Extract the (x, y) coordinate from the center of the cell holding the provided text.  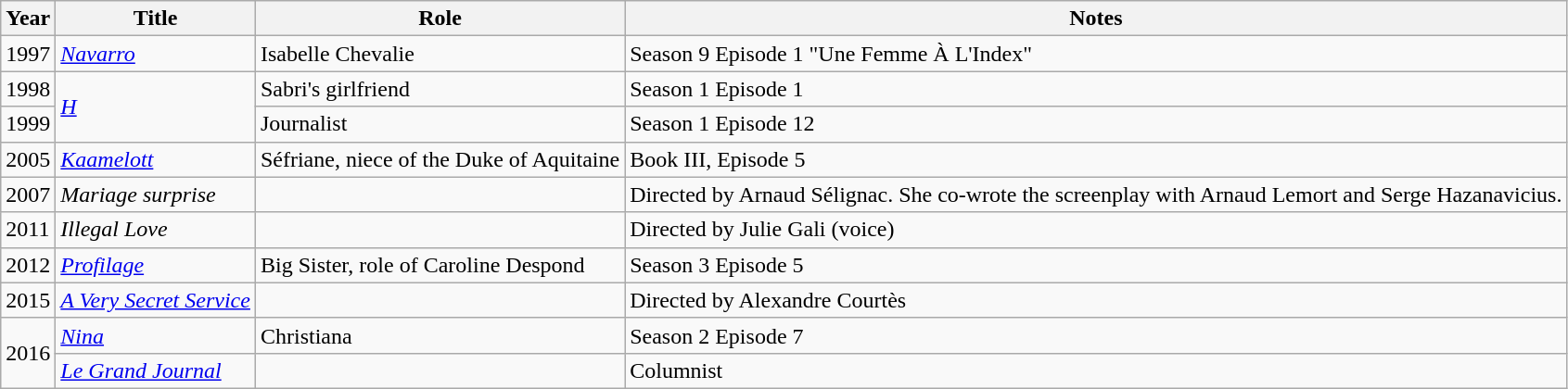
H (156, 107)
1998 (28, 89)
Le Grand Journal (156, 370)
Notes (1096, 19)
Illegal Love (156, 230)
Season 2 Episode 7 (1096, 335)
Profilage (156, 265)
2007 (28, 194)
Isabelle Chevalie (440, 54)
2016 (28, 353)
Directed by Arnaud Sélignac. She co-wrote the screenplay with Arnaud Lemort and Serge Hazanavicius. (1096, 194)
2012 (28, 265)
2011 (28, 230)
A Very Secret Service (156, 300)
Directed by Alexandre Courtès (1096, 300)
Year (28, 19)
Title (156, 19)
Columnist (1096, 370)
2015 (28, 300)
Sabri's girlfriend (440, 89)
Role (440, 19)
Nina (156, 335)
1999 (28, 124)
Mariage surprise (156, 194)
Season 1 Episode 12 (1096, 124)
Season 3 Episode 5 (1096, 265)
Christiana (440, 335)
2005 (28, 159)
Navarro (156, 54)
Directed by Julie Gali (voice) (1096, 230)
Journalist (440, 124)
Séfriane, niece of the Duke of Aquitaine (440, 159)
Season 1 Episode 1 (1096, 89)
Big Sister, role of Caroline Despond (440, 265)
Kaamelott (156, 159)
Book III, Episode 5 (1096, 159)
1997 (28, 54)
Season 9 Episode 1 "Une Femme À L'Index" (1096, 54)
